Find where the given text appears and provide that cell's center as (X, Y) coordinate. 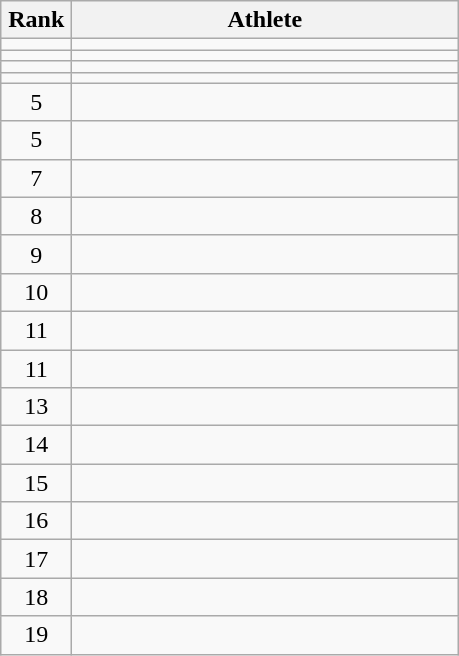
16 (36, 521)
13 (36, 407)
10 (36, 292)
18 (36, 597)
9 (36, 254)
14 (36, 445)
19 (36, 635)
Rank (36, 20)
8 (36, 216)
17 (36, 559)
7 (36, 178)
15 (36, 483)
Athlete (265, 20)
